Return the (X, Y) coordinate for the center point of the cell that contains the specified text.  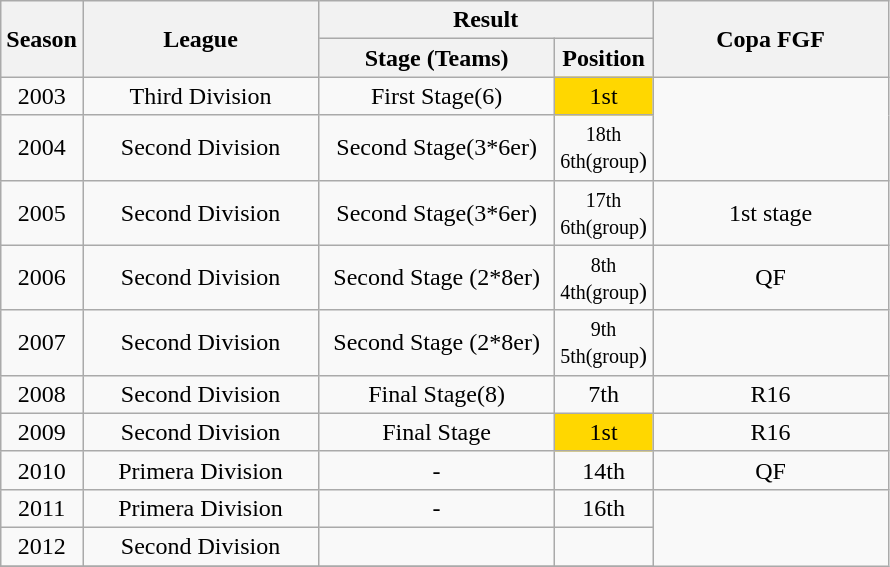
17th6th(group) (604, 212)
Stage (Teams) (437, 58)
9th5th(group) (604, 342)
Season (42, 39)
Result (486, 20)
2010 (42, 470)
Copa FGF (771, 39)
Final Stage(8) (437, 394)
2003 (42, 96)
7th (604, 394)
2011 (42, 508)
1st stage (771, 212)
2006 (42, 278)
Position (604, 58)
2007 (42, 342)
2012 (42, 546)
8th4th(group) (604, 278)
14th (604, 470)
2005 (42, 212)
18th6th(group) (604, 148)
16th (604, 508)
League (200, 39)
2008 (42, 394)
First Stage(6) (437, 96)
2009 (42, 432)
2004 (42, 148)
Final Stage (437, 432)
Third Division (200, 96)
